Detect which cell encompasses the target text, then output its (X, Y) center coordinate. 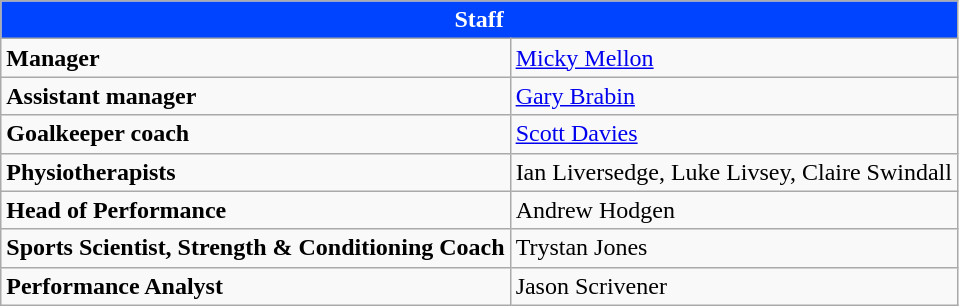
Head of Performance (256, 210)
Sports Scientist, Strength & Conditioning Coach (256, 248)
Gary Brabin (734, 96)
Staff (480, 20)
Goalkeeper coach (256, 134)
Andrew Hodgen (734, 210)
Micky Mellon (734, 58)
Scott Davies (734, 134)
Manager (256, 58)
Performance Analyst (256, 286)
Physiotherapists (256, 172)
Assistant manager (256, 96)
Jason Scrivener (734, 286)
Ian Liversedge, Luke Livsey, Claire Swindall (734, 172)
Trystan Jones (734, 248)
